Provide the (X, Y) coordinate of the cell's center where the given text is located.  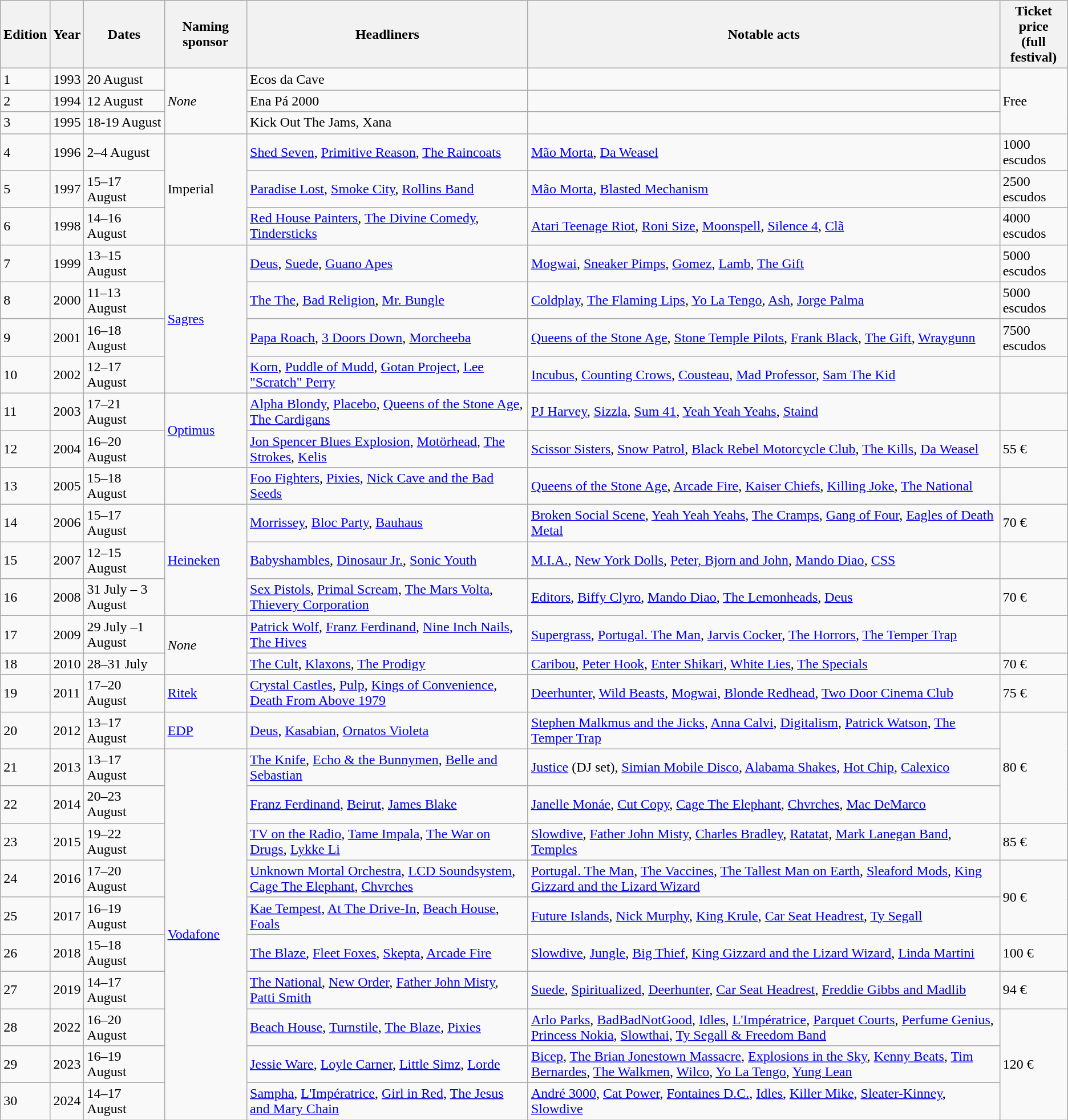
Dates (124, 34)
7 (25, 263)
19–22 August (124, 842)
Ritek (205, 693)
Papa Roach, 3 Doors Down, Morcheeba (388, 338)
4000 escudos (1034, 226)
Unknown Mortal Orchestra, LCD Soundsystem, Cage The Elephant, Chvrches (388, 878)
2018 (67, 952)
18-19 August (124, 123)
4 (25, 152)
17 (25, 634)
21 (25, 768)
Shed Seven, Primitive Reason, The Raincoats (388, 152)
94 € (1034, 990)
55 € (1034, 448)
1 (25, 79)
2002 (67, 374)
Jessie Ware, Loyle Carner, Little Simz, Lorde (388, 1064)
7500 escudos (1034, 338)
2017 (67, 916)
2019 (67, 990)
Mão Morta, Da Weasel (763, 152)
TV on the Radio, Tame Impala, The War on Drugs, Lykke Li (388, 842)
Notable acts (763, 34)
PJ Harvey, Sizzla, Sum 41, Yeah Yeah Yeahs, Staind (763, 412)
Janelle Monáe, Cut Copy, Cage The Elephant, Chvrches, Mac DeMarco (763, 804)
Patrick Wolf, Franz Ferdinand, Nine Inch Nails, The Hives (388, 634)
2500 escudos (1034, 189)
29 July –1 August (124, 634)
20–23 August (124, 804)
13–15 August (124, 263)
Bicep, The Brian Jonestown Massacre, Explosions in the Sky, Kenny Beats, Tim Bernardes, The Walkmen, Wilco, Yo La Tengo, Yung Lean (763, 1064)
2010 (67, 664)
75 € (1034, 693)
Suede, Spiritualized, Deerhunter, Car Seat Headrest, Freddie Gibbs and Madlib (763, 990)
12 (25, 448)
2 (25, 101)
2008 (67, 598)
Caribou, Peter Hook, Enter Shikari, White Lies, The Specials (763, 664)
Red House Painters, The Divine Comedy, Tindersticks (388, 226)
18 (25, 664)
6 (25, 226)
12–15 August (124, 560)
Atari Teenage Riot, Roni Size, Moonspell, Silence 4, Clã (763, 226)
Heineken (205, 560)
29 (25, 1064)
2004 (67, 448)
Ena Pá 2000 (388, 101)
16–18 August (124, 338)
100 € (1034, 952)
14 (25, 524)
M.I.A., New York Dolls, Peter, Bjorn and John, Mando Diao, CSS (763, 560)
Edition (25, 34)
Babyshambles, Dinosaur Jr., Sonic Youth (388, 560)
2005 (67, 486)
Slowdive, Jungle, Big Thief, King Gizzard and the Lizard Wizard, Linda Martini (763, 952)
Year (67, 34)
Mogwai, Sneaker Pimps, Gomez, Lamb, The Gift (763, 263)
11–13 August (124, 300)
20 (25, 730)
85 € (1034, 842)
Deerhunter, Wild Beasts, Mogwai, Blonde Redhead, Two Door Cinema Club (763, 693)
15 (25, 560)
20 August (124, 79)
2024 (67, 1102)
Slowdive, Father John Misty, Charles Bradley, Ratatat, Mark Lanegan Band, Temples (763, 842)
Sampha, L'Impératrice, Girl in Red, The Jesus and Mary Chain (388, 1102)
31 July – 3 August (124, 598)
1996 (67, 152)
Incubus, Counting Crows, Cousteau, Mad Professor, Sam The Kid (763, 374)
Paradise Lost, Smoke City, Rollins Band (388, 189)
10 (25, 374)
1995 (67, 123)
The Knife, Echo & the Bunnymen, Belle and Sebastian (388, 768)
24 (25, 878)
90 € (1034, 897)
2022 (67, 1026)
2000 (67, 300)
Future Islands, Nick Murphy, King Krule, Car Seat Headrest, Ty Segall (763, 916)
Scissor Sisters, Snow Patrol, Black Rebel Motorcycle Club, The Kills, Da Weasel (763, 448)
30 (25, 1102)
EDP (205, 730)
Imperial (205, 189)
Franz Ferdinand, Beirut, James Blake (388, 804)
25 (25, 916)
Morrissey, Bloc Party, Bauhaus (388, 524)
Deus, Suede, Guano Apes (388, 263)
11 (25, 412)
14–16 August (124, 226)
27 (25, 990)
2013 (67, 768)
Naming sponsor (205, 34)
Kick Out The Jams, Xana (388, 123)
Queens of the Stone Age, Arcade Fire, Kaiser Chiefs, Killing Joke, The National (763, 486)
80 € (1034, 768)
16 (25, 598)
2001 (67, 338)
The Blaze, Fleet Foxes, Skepta, Arcade Fire (388, 952)
2016 (67, 878)
The National, New Order, Father John Misty, Patti Smith (388, 990)
Foo Fighters, Pixies, Nick Cave and the Bad Seeds (388, 486)
2007 (67, 560)
The Cult, Klaxons, The Prodigy (388, 664)
12–17 August (124, 374)
2012 (67, 730)
Korn, Puddle of Mudd, Gotan Project, Lee "Scratch" Perry (388, 374)
Sex Pistols, Primal Scream, The Mars Volta, Thievery Corporation (388, 598)
2015 (67, 842)
Optimus (205, 430)
2006 (67, 524)
Supergrass, Portugal. The Man, Jarvis Cocker, The Horrors, The Temper Trap (763, 634)
The The, Bad Religion, Mr. Bungle (388, 300)
Kae Tempest, At The Drive-In, Beach House, Foals (388, 916)
1998 (67, 226)
2023 (67, 1064)
Ticket price(full festival) (1034, 34)
Alpha Blondy, Placebo, Queens of the Stone Age, The Cardigans (388, 412)
2009 (67, 634)
Mão Morta, Blasted Mechanism (763, 189)
23 (25, 842)
Headliners (388, 34)
Coldplay, The Flaming Lips, Yo La Tengo, Ash, Jorge Palma (763, 300)
Stephen Malkmus and the Jicks, Anna Calvi, Digitalism, Patrick Watson, The Temper Trap (763, 730)
13 (25, 486)
André 3000, Cat Power, Fontaines D.C., Idles, Killer Mike, Sleater-Kinney, Slowdive (763, 1102)
1993 (67, 79)
Ecos da Cave (388, 79)
Justice (DJ set), Simian Mobile Disco, Alabama Shakes, Hot Chip, Calexico (763, 768)
8 (25, 300)
Free (1034, 101)
3 (25, 123)
120 € (1034, 1064)
1997 (67, 189)
2–4 August (124, 152)
Editors, Biffy Clyro, Mando Diao, The Lemonheads, Deus (763, 598)
2014 (67, 804)
2011 (67, 693)
5 (25, 189)
Arlo Parks, BadBadNotGood, Idles, L'Impératrice, Parquet Courts, Perfume Genius, Princess Nokia, Slowthai, Ty Segall & Freedom Band (763, 1026)
Broken Social Scene, Yeah Yeah Yeahs, The Cramps, Gang of Four, Eagles of Death Metal (763, 524)
9 (25, 338)
26 (25, 952)
Crystal Castles, Pulp, Kings of Convenience, Death From Above 1979 (388, 693)
17–21 August (124, 412)
1999 (67, 263)
19 (25, 693)
2003 (67, 412)
1000 escudos (1034, 152)
28–31 July (124, 664)
1994 (67, 101)
12 August (124, 101)
Deus, Kasabian, Ornatos Violeta (388, 730)
22 (25, 804)
Beach House, Turnstile, The Blaze, Pixies (388, 1026)
Jon Spencer Blues Explosion, Motörhead, The Strokes, Kelis (388, 448)
Vodafone (205, 934)
Sagres (205, 319)
28 (25, 1026)
Queens of the Stone Age, Stone Temple Pilots, Frank Black, The Gift, Wraygunn (763, 338)
Portugal. The Man, The Vaccines, The Tallest Man on Earth, Sleaford Mods, King Gizzard and the Lizard Wizard (763, 878)
